Extract the [x, y] coordinate from the center of the cell holding the provided text.  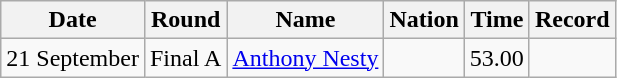
Anthony Nesty [306, 58]
Nation [424, 20]
Time [496, 20]
Round [185, 20]
Date [73, 20]
Record [572, 20]
Name [306, 20]
Final A [185, 58]
21 September [73, 58]
53.00 [496, 58]
